Locate the cell with the specified text and output its [x, y] center coordinate. 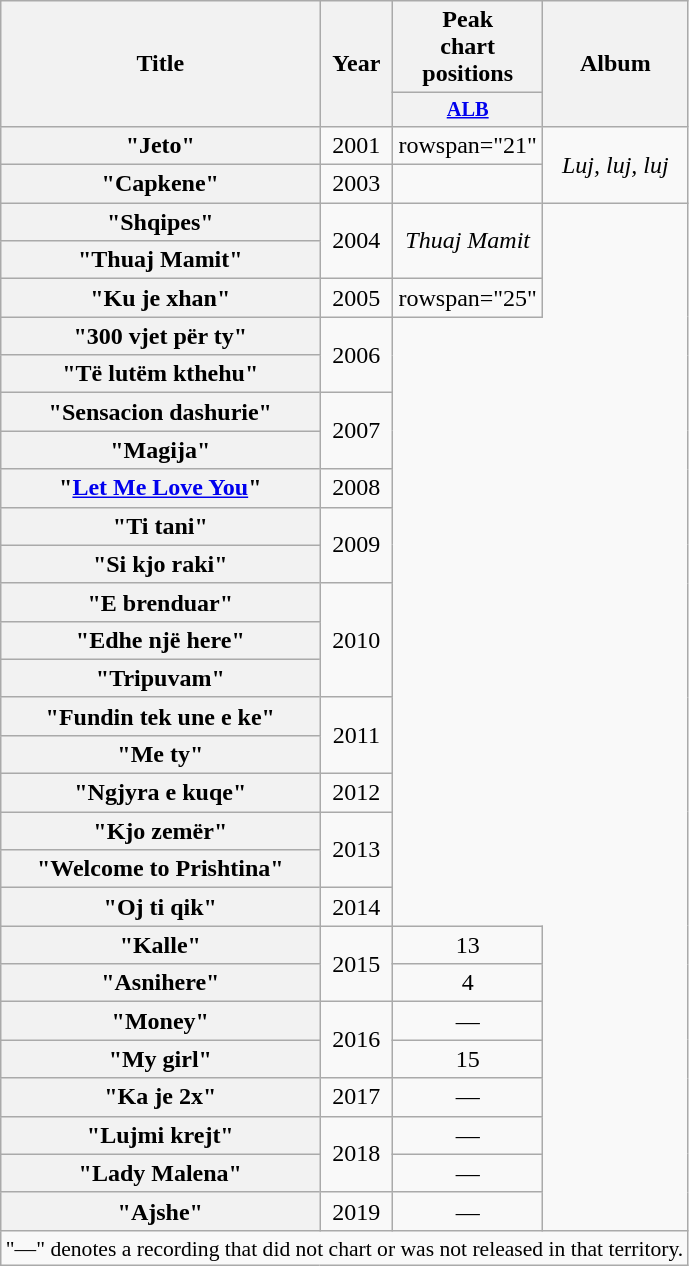
"Shqipes" [160, 222]
2015 [356, 964]
rowspan="25" [468, 298]
"Asnihere" [160, 983]
2008 [356, 488]
"Ajshe" [160, 1211]
"Të lutëm kthehu" [160, 374]
Peakchartpositions [468, 47]
"Ngjyra e kuqe" [160, 793]
2016 [356, 1040]
Year [356, 64]
2001 [356, 145]
15 [468, 1059]
"Magija" [160, 450]
2010 [356, 640]
"Welcome to Prishtina" [160, 869]
Album [615, 64]
2019 [356, 1211]
rowspan="21" [468, 145]
"Ku je xhan" [160, 298]
Luj, luj, luj [615, 164]
2018 [356, 1154]
2004 [356, 241]
ALB [468, 110]
2012 [356, 793]
"Edhe një here" [160, 640]
2009 [356, 545]
"Lujmi krejt" [160, 1135]
Title [160, 64]
"Let Me Love You" [160, 488]
2003 [356, 184]
"Me ty" [160, 754]
2011 [356, 735]
"—" denotes a recording that did not chart or was not released in that territory. [345, 1248]
"Thuaj Mamit" [160, 260]
2017 [356, 1097]
"My girl" [160, 1059]
"Ka je 2x" [160, 1097]
2006 [356, 355]
"Jeto" [160, 145]
2005 [356, 298]
"Ti tani" [160, 526]
"Kalle" [160, 945]
"Oj ti qik" [160, 907]
"Si kjo raki" [160, 564]
"Money" [160, 1021]
"Tripuvam" [160, 678]
"Kjo zemër" [160, 831]
"Capkene" [160, 184]
4 [468, 983]
"E brenduar" [160, 602]
2007 [356, 431]
"Lady Malena" [160, 1173]
2013 [356, 850]
2014 [356, 907]
13 [468, 945]
"Fundin tek une e ke" [160, 716]
Thuaj Mamit [468, 241]
"300 vjet për ty" [160, 336]
"Sensacion dashurie" [160, 412]
